Extract the (X, Y) coordinate from the center of the cell holding the provided text.  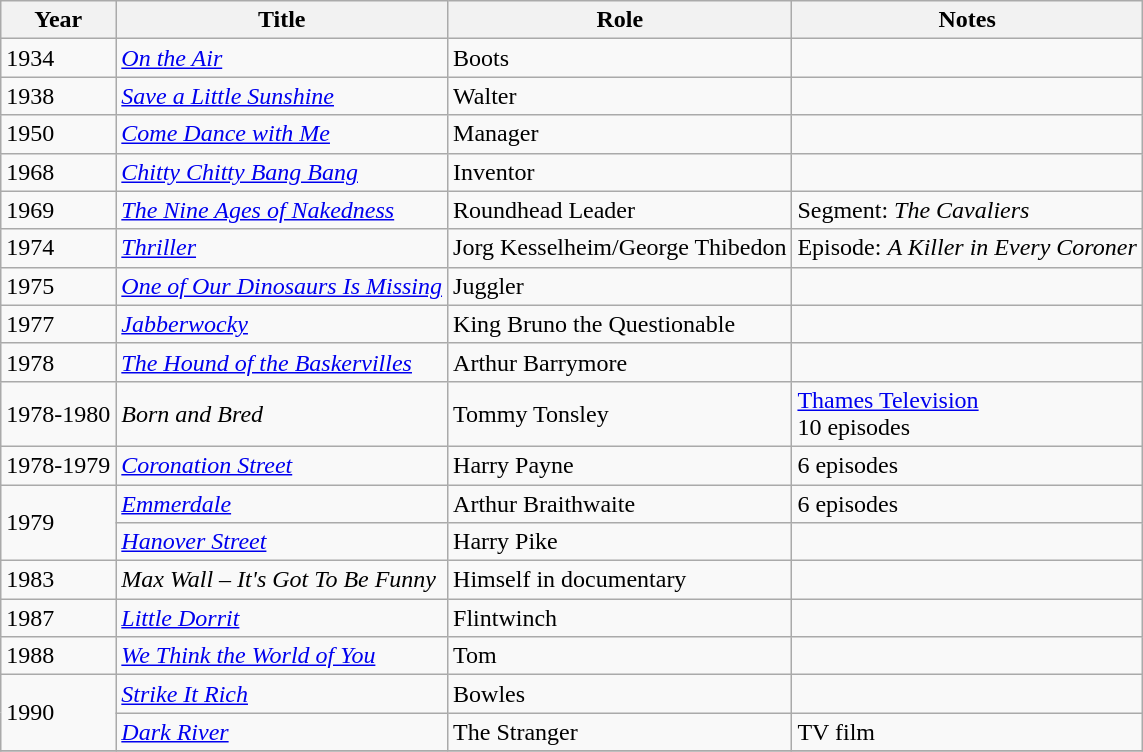
Harry Pike (620, 542)
1969 (58, 210)
1978-1980 (58, 414)
Emmerdale (282, 503)
One of Our Dinosaurs Is Missing (282, 286)
Year (58, 20)
1977 (58, 324)
Title (282, 20)
Roundhead Leader (620, 210)
King Bruno the Questionable (620, 324)
Segment: The Cavaliers (967, 210)
The Stranger (620, 732)
On the Air (282, 58)
1950 (58, 134)
Inventor (620, 172)
Arthur Barrymore (620, 362)
Walter (620, 96)
1974 (58, 248)
1983 (58, 580)
Manager (620, 134)
Boots (620, 58)
Tommy Tonsley (620, 414)
Strike It Rich (282, 694)
Arthur Braithwaite (620, 503)
Little Dorrit (282, 618)
Jabberwocky (282, 324)
Tom (620, 656)
Himself in documentary (620, 580)
1968 (58, 172)
1988 (58, 656)
1978-1979 (58, 465)
Bowles (620, 694)
1990 (58, 713)
Hanover Street (282, 542)
We Think the World of You (282, 656)
1987 (58, 618)
Born and Bred (282, 414)
Jorg Kesselheim/George Thibedon (620, 248)
Notes (967, 20)
Role (620, 20)
Come Dance with Me (282, 134)
Chitty Chitty Bang Bang (282, 172)
1978 (58, 362)
Max Wall – It's Got To Be Funny (282, 580)
1934 (58, 58)
TV film (967, 732)
Save a Little Sunshine (282, 96)
Juggler (620, 286)
1938 (58, 96)
Episode: A Killer in Every Coroner (967, 248)
1979 (58, 522)
Coronation Street (282, 465)
Dark River (282, 732)
The Hound of the Baskervilles (282, 362)
Harry Payne (620, 465)
The Nine Ages of Nakedness (282, 210)
1975 (58, 286)
Flintwinch (620, 618)
Thames Television10 episodes (967, 414)
Thriller (282, 248)
